Detect which cell encompasses the target text, then output its [X, Y] center coordinate. 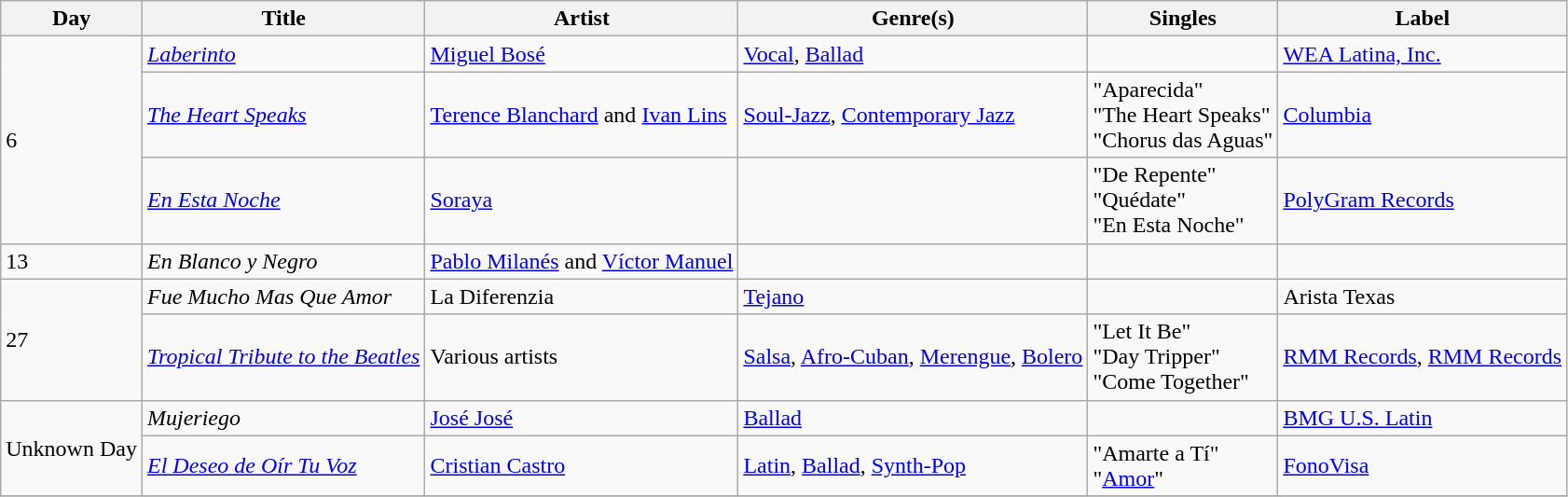
Cristian Castro [582, 466]
The Heart Speaks [283, 115]
Columbia [1423, 115]
Day [72, 19]
José José [582, 418]
Title [283, 19]
Tejano [914, 297]
Artist [582, 19]
Fue Mucho Mas Que Amor [283, 297]
Pablo Milanés and Víctor Manuel [582, 261]
Soul-Jazz, Contemporary Jazz [914, 115]
Tropical Tribute to the Beatles [283, 357]
27 [72, 339]
Ballad [914, 418]
Singles [1183, 19]
"De Repente""Quédate""En Esta Noche" [1183, 200]
BMG U.S. Latin [1423, 418]
Genre(s) [914, 19]
Terence Blanchard and Ivan Lins [582, 115]
Latin, Ballad, Synth-Pop [914, 466]
"Amarte a Tí""Amor" [1183, 466]
PolyGram Records [1423, 200]
Laberinto [283, 54]
Salsa, Afro-Cuban, Merengue, Bolero [914, 357]
Arista Texas [1423, 297]
Soraya [582, 200]
Label [1423, 19]
La Diferenzia [582, 297]
"Let It Be""Day Tripper""Come Together" [1183, 357]
Various artists [582, 357]
FonoVisa [1423, 466]
Miguel Bosé [582, 54]
WEA Latina, Inc. [1423, 54]
"Aparecida""The Heart Speaks""Chorus das Aguas" [1183, 115]
Vocal, Ballad [914, 54]
Unknown Day [72, 448]
En Blanco y Negro [283, 261]
El Deseo de Oír Tu Voz [283, 466]
En Esta Noche [283, 200]
RMM Records, RMM Records [1423, 357]
6 [72, 140]
13 [72, 261]
Mujeriego [283, 418]
